From the cell containing the given text, extract its center point as (x, y) coordinate. 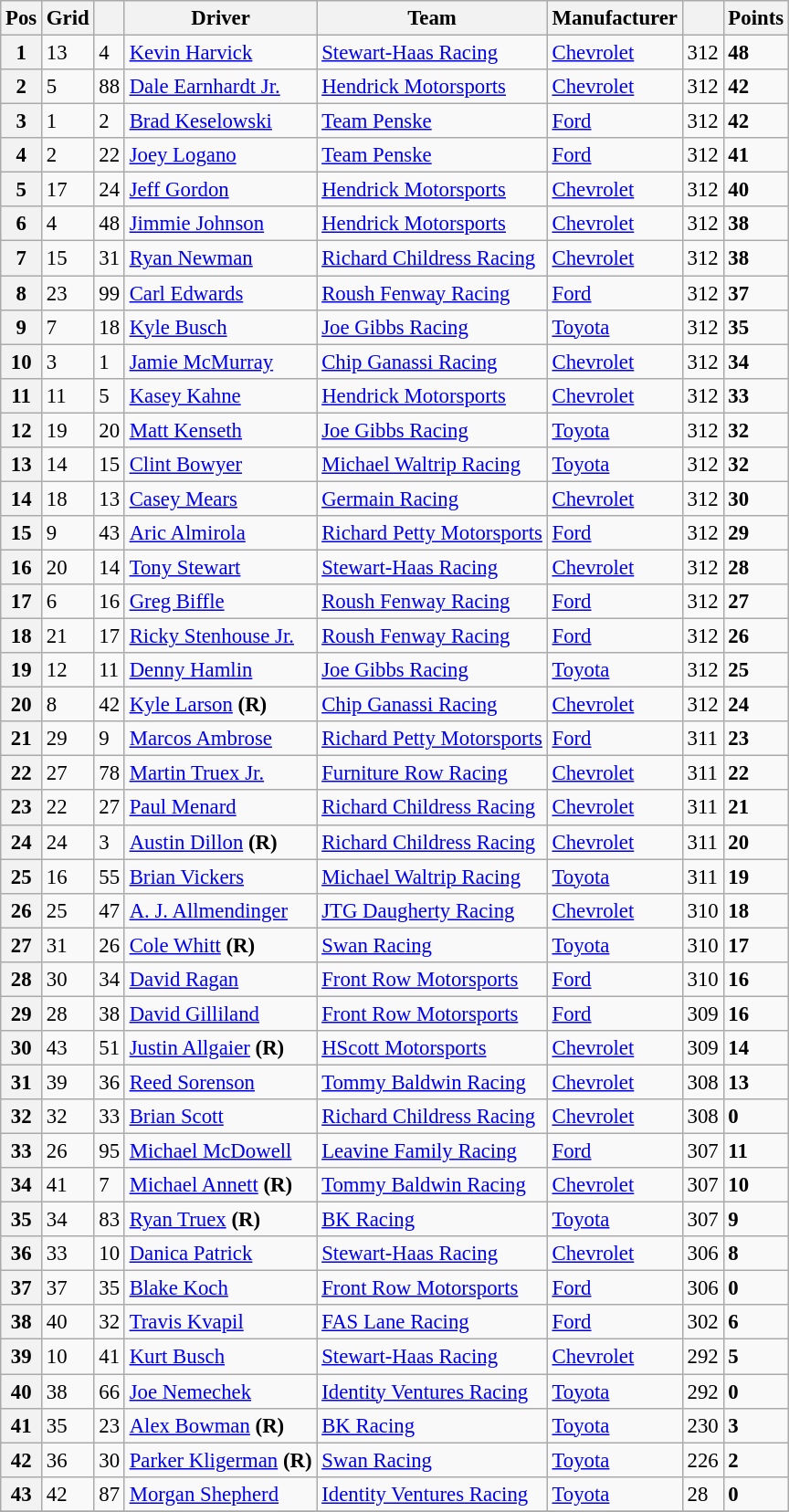
Martin Truex Jr. (221, 773)
Clint Bowyer (221, 465)
87 (110, 1494)
Paul Menard (221, 808)
Casey Mears (221, 499)
HScott Motorsports (432, 1048)
226 (703, 1460)
Cole Whitt (R) (221, 945)
55 (110, 877)
Danica Patrick (221, 1254)
Kyle Larson (R) (221, 705)
Kurt Busch (221, 1357)
Ryan Newman (221, 258)
95 (110, 1151)
JTG Daugherty Racing (432, 910)
Denny Hamlin (221, 670)
Travis Kvapil (221, 1323)
Parker Kligerman (R) (221, 1460)
Points (756, 18)
Ryan Truex (R) (221, 1220)
Driver (221, 18)
Austin Dillon (R) (221, 842)
Kevin Harvick (221, 53)
Dale Earnhardt Jr. (221, 87)
Jamie McMurray (221, 362)
Reed Sorenson (221, 1082)
78 (110, 773)
Pos (22, 18)
66 (110, 1391)
Kasey Kahne (221, 395)
99 (110, 293)
Grid (68, 18)
51 (110, 1048)
David Gilliland (221, 1013)
230 (703, 1425)
Joey Logano (221, 155)
88 (110, 87)
Matt Kenseth (221, 430)
A. J. Allmendinger (221, 910)
Aric Almirola (221, 533)
83 (110, 1220)
Ricky Stenhouse Jr. (221, 636)
Marcos Ambrose (221, 739)
Morgan Shepherd (221, 1494)
Carl Edwards (221, 293)
Brian Scott (221, 1117)
Germain Racing (432, 499)
Joe Nemechek (221, 1391)
Furniture Row Racing (432, 773)
FAS Lane Racing (432, 1323)
Kyle Busch (221, 327)
Leavine Family Racing (432, 1151)
Brad Keselowski (221, 121)
47 (110, 910)
Alex Bowman (R) (221, 1425)
Michael McDowell (221, 1151)
302 (703, 1323)
Jimmie Johnson (221, 224)
Tony Stewart (221, 567)
Brian Vickers (221, 877)
Team (432, 18)
Blake Koch (221, 1288)
Manufacturer (615, 18)
Michael Annett (R) (221, 1185)
Justin Allgaier (R) (221, 1048)
Greg Biffle (221, 602)
Jeff Gordon (221, 190)
David Ragan (221, 980)
